Locate the cell with the specified text and output its [X, Y] center coordinate. 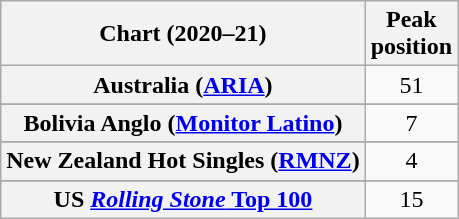
Australia (ARIA) [183, 85]
7 [411, 123]
Chart (2020–21) [183, 34]
51 [411, 85]
15 [411, 199]
4 [411, 161]
US Rolling Stone Top 100 [183, 199]
Peakposition [411, 34]
Bolivia Anglo (Monitor Latino) [183, 123]
New Zealand Hot Singles (RMNZ) [183, 161]
